Extract the (x, y) coordinate from the center of the cell holding the provided text.  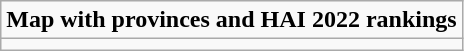
Map with provinces and HAI 2022 rankings (232, 20)
